Scan for the cell matching the given text and deliver its (x, y) coordinate at center. 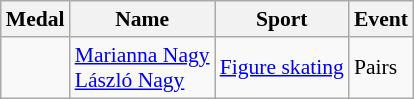
Marianna Nagy László Nagy (142, 68)
Pairs (381, 68)
Figure skating (282, 68)
Medal (36, 19)
Name (142, 19)
Sport (282, 19)
Event (381, 19)
